Return the (X, Y) coordinate for the center point of the cell that contains the specified text.  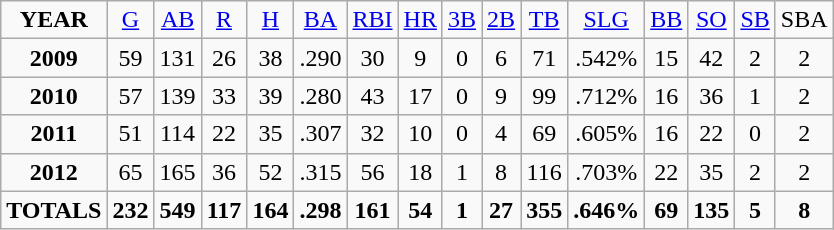
116 (544, 172)
549 (178, 210)
131 (178, 58)
SLG (606, 20)
27 (502, 210)
3B (462, 20)
135 (712, 210)
33 (224, 96)
43 (372, 96)
BB (666, 20)
2009 (54, 58)
99 (544, 96)
5 (755, 210)
TOTALS (54, 210)
SB (755, 20)
2B (502, 20)
.298 (320, 210)
65 (130, 172)
R (224, 20)
.605% (606, 134)
17 (420, 96)
114 (178, 134)
32 (372, 134)
54 (420, 210)
232 (130, 210)
.307 (320, 134)
2011 (54, 134)
18 (420, 172)
2012 (54, 172)
TB (544, 20)
BA (320, 20)
52 (270, 172)
.703% (606, 172)
71 (544, 58)
YEAR (54, 20)
165 (178, 172)
139 (178, 96)
10 (420, 134)
.712% (606, 96)
4 (502, 134)
2010 (54, 96)
.646% (606, 210)
51 (130, 134)
SO (712, 20)
.280 (320, 96)
38 (270, 58)
6 (502, 58)
59 (130, 58)
355 (544, 210)
.290 (320, 58)
15 (666, 58)
56 (372, 172)
AB (178, 20)
42 (712, 58)
H (270, 20)
57 (130, 96)
G (130, 20)
SBA (804, 20)
30 (372, 58)
.315 (320, 172)
164 (270, 210)
161 (372, 210)
RBI (372, 20)
39 (270, 96)
117 (224, 210)
26 (224, 58)
.542% (606, 58)
HR (420, 20)
